Find where the given text appears and provide that cell's center as (X, Y) coordinate. 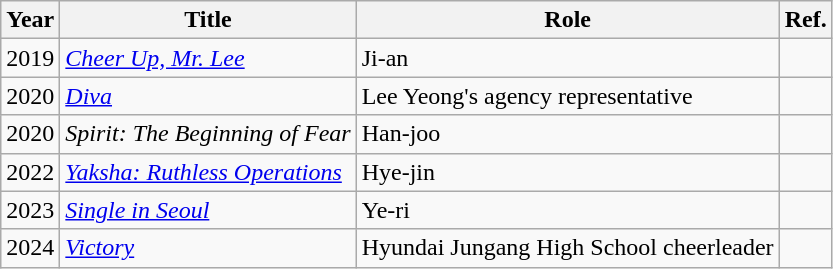
Ref. (806, 20)
Single in Seoul (208, 210)
Year (30, 20)
Cheer Up, Mr. Lee (208, 58)
Ye-ri (568, 210)
Han-joo (568, 134)
Title (208, 20)
Yaksha: Ruthless Operations (208, 172)
Hye-jin (568, 172)
Victory (208, 248)
2023 (30, 210)
Role (568, 20)
Ji-an (568, 58)
Diva (208, 96)
Hyundai Jungang High School cheerleader (568, 248)
Lee Yeong's agency representative (568, 96)
2024 (30, 248)
Spirit: The Beginning of Fear (208, 134)
2019 (30, 58)
2022 (30, 172)
